Scan for the cell matching the given text and deliver its [x, y] coordinate at center. 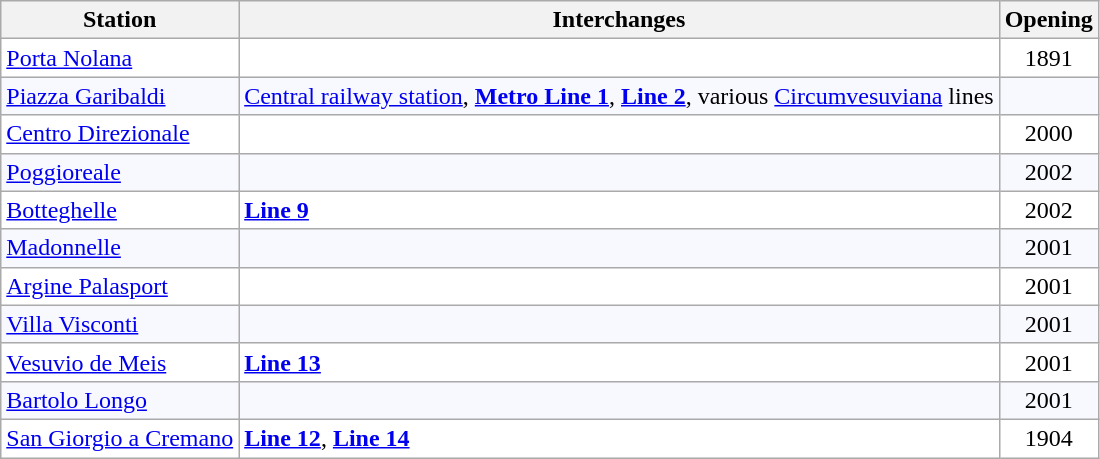
Vesuvio de Meis [120, 362]
Madonnelle [120, 248]
Villa Visconti [120, 324]
Poggioreale [120, 172]
Botteghelle [120, 210]
Piazza Garibaldi [120, 96]
1891 [1048, 58]
San Giorgio a Cremano [120, 438]
Porta Nolana [120, 58]
Centro Direzionale [120, 134]
Station [120, 20]
Bartolo Longo [120, 400]
Line 13 [619, 362]
Argine Palasport [120, 286]
1904 [1048, 438]
Central railway station, Metro Line 1, Line 2, various Circumvesuviana lines [619, 96]
Line 12, Line 14 [619, 438]
Opening [1048, 20]
2000 [1048, 134]
Line 9 [619, 210]
Interchanges [619, 20]
